Identify which cell holds the provided text, then report its [X, Y] central coordinate. 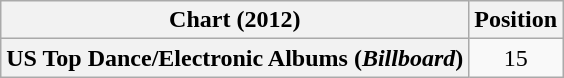
Chart (2012) [235, 20]
US Top Dance/Electronic Albums (Billboard) [235, 58]
Position [516, 20]
15 [516, 58]
